For the text-containing cell, return its midpoint in [x, y] coordinate format. 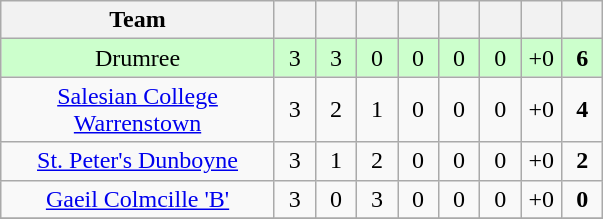
Team [138, 20]
6 [582, 58]
Salesian College Warrenstown [138, 110]
St. Peter's Dunboyne [138, 161]
4 [582, 110]
Gaeil Colmcille 'B' [138, 199]
Drumree [138, 58]
